For the text-containing cell, return its midpoint in [X, Y] coordinate format. 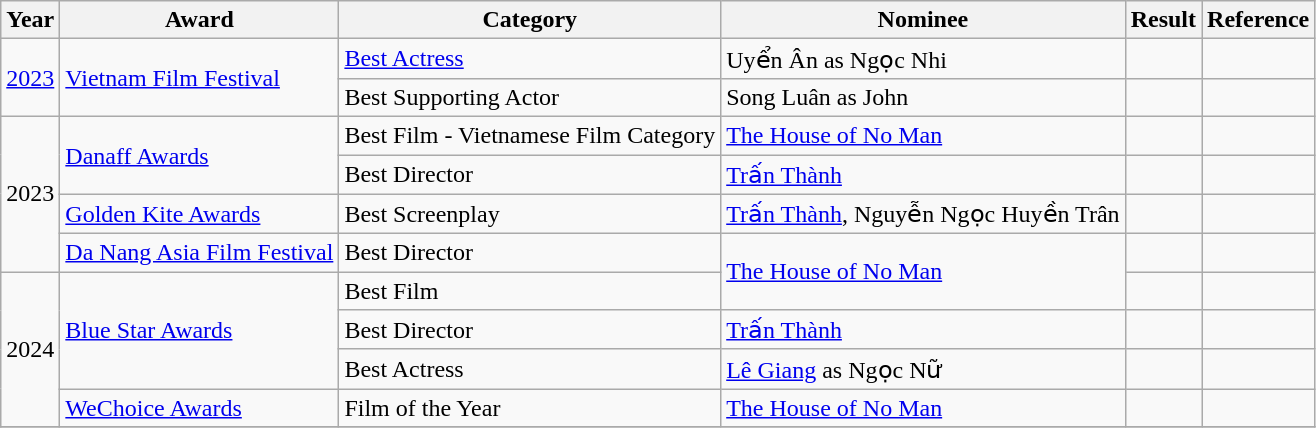
Lê Giang as Ngọc Nữ [923, 369]
Best Supporting Actor [530, 97]
WeChoice Awards [200, 408]
2024 [30, 350]
Uyển Ân as Ngọc Nhi [923, 59]
Golden Kite Awards [200, 214]
Film of the Year [530, 408]
Da Nang Asia Film Festival [200, 253]
Reference [1258, 20]
Nominee [923, 20]
Song Luân as John [923, 97]
Year [30, 20]
Result [1163, 20]
Best Film [530, 291]
Best Screenplay [530, 214]
Trấn Thành, Nguyễn Ngọc Huyền Trân [923, 214]
Blue Star Awards [200, 330]
Award [200, 20]
Vietnam Film Festival [200, 78]
Category [530, 20]
Danaff Awards [200, 155]
Best Film - Vietnamese Film Category [530, 135]
